Provide the (x, y) coordinate of the cell's center where the given text is located.  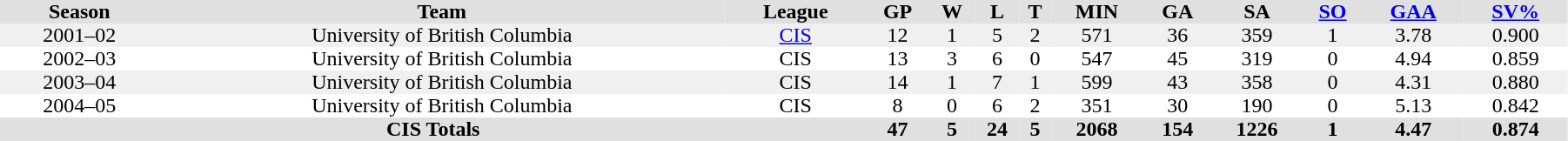
SA (1256, 12)
Team (442, 12)
45 (1177, 59)
SV% (1516, 12)
12 (897, 35)
47 (897, 129)
CIS Totals (433, 129)
5.13 (1413, 106)
24 (997, 129)
2068 (1096, 129)
GAA (1413, 12)
League (795, 12)
30 (1177, 106)
2003–04 (80, 82)
4.94 (1413, 59)
3 (952, 59)
1226 (1256, 129)
13 (897, 59)
359 (1256, 35)
2004–05 (80, 106)
154 (1177, 129)
GP (897, 12)
547 (1096, 59)
Season (80, 12)
T (1035, 12)
L (997, 12)
8 (897, 106)
0.880 (1516, 82)
571 (1096, 35)
4.31 (1413, 82)
0.842 (1516, 106)
599 (1096, 82)
351 (1096, 106)
14 (897, 82)
SO (1333, 12)
2002–03 (80, 59)
3.78 (1413, 35)
0.900 (1516, 35)
GA (1177, 12)
7 (997, 82)
358 (1256, 82)
43 (1177, 82)
W (952, 12)
0.874 (1516, 129)
4.47 (1413, 129)
MIN (1096, 12)
190 (1256, 106)
319 (1256, 59)
0.859 (1516, 59)
2001–02 (80, 35)
36 (1177, 35)
